Output the [x, y] coordinate of the center of the cell containing the given text.  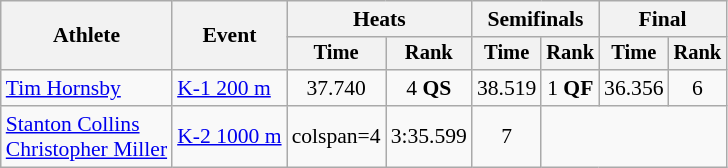
1 QF [570, 88]
36.356 [634, 88]
7 [506, 136]
Heats [380, 19]
K-2 1000 m [229, 136]
Stanton CollinsChristopher Miller [86, 136]
4 QS [429, 88]
Event [229, 36]
K-1 200 m [229, 88]
Final [662, 19]
Semifinals [536, 19]
3:35.599 [429, 136]
6 [698, 88]
37.740 [336, 88]
Tim Hornsby [86, 88]
38.519 [506, 88]
colspan=4 [336, 136]
Athlete [86, 36]
